Search for the cell housing the specified text and yield its [X, Y] center coordinate. 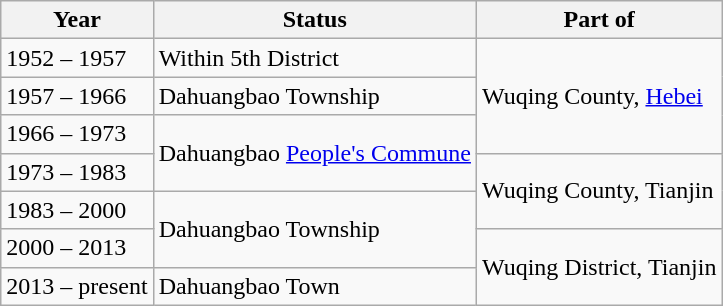
2000 – 2013 [77, 248]
2013 – present [77, 286]
1966 – 1973 [77, 134]
Dahuangbao Town [314, 286]
Status [314, 20]
Wuqing County, Hebei [598, 96]
Part of [598, 20]
1957 – 1966 [77, 96]
Wuqing District, Tianjin [598, 267]
1952 – 1957 [77, 58]
Year [77, 20]
1973 – 1983 [77, 172]
1983 – 2000 [77, 210]
Within 5th District [314, 58]
Wuqing County, Tianjin [598, 191]
Dahuangbao People's Commune [314, 153]
